For the text-containing cell, return its midpoint in (x, y) coordinate format. 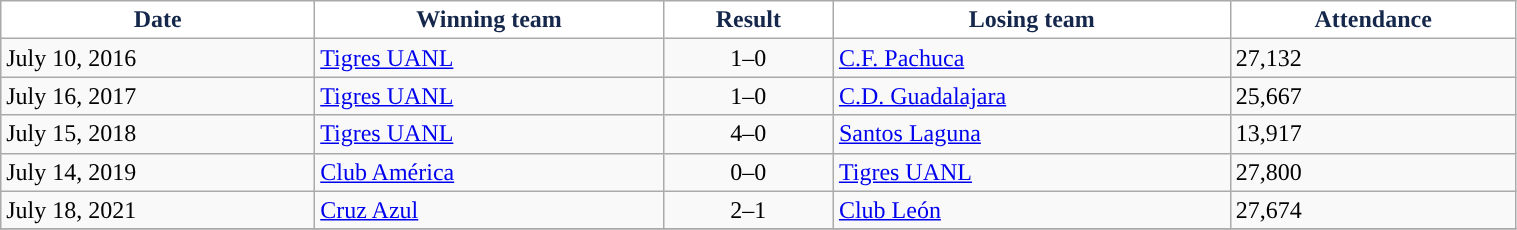
Club León (1032, 210)
27,674 (1373, 210)
July 14, 2019 (158, 172)
July 18, 2021 (158, 210)
July 15, 2018 (158, 134)
2–1 (748, 210)
July 10, 2016 (158, 58)
Losing team (1032, 20)
25,667 (1373, 96)
27,132 (1373, 58)
C.F. Pachuca (1032, 58)
Date (158, 20)
Attendance (1373, 20)
27,800 (1373, 172)
C.D. Guadalajara (1032, 96)
Winning team (490, 20)
0–0 (748, 172)
13,917 (1373, 134)
Club América (490, 172)
Result (748, 20)
4–0 (748, 134)
Cruz Azul (490, 210)
Santos Laguna (1032, 134)
July 16, 2017 (158, 96)
